Scan for the cell matching the given text and deliver its (X, Y) coordinate at center. 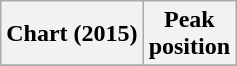
Peakposition (189, 34)
Chart (2015) (72, 34)
